Pinpoint the cell where the given text exists, returning its (x, y) midpoint coordinate. 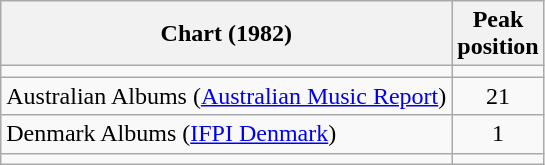
Denmark Albums (IFPI Denmark) (226, 134)
21 (498, 96)
Chart (1982) (226, 34)
1 (498, 134)
Peakposition (498, 34)
Australian Albums (Australian Music Report) (226, 96)
